Locate the cell with the specified text and output its (X, Y) center coordinate. 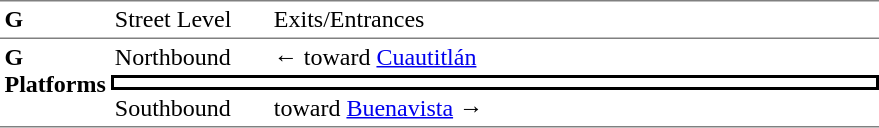
← toward Cuautitlán (574, 57)
Exits/Entrances (574, 19)
Northbound (190, 57)
Street Level (190, 19)
GPlatforms (55, 83)
toward Buenavista → (574, 109)
Southbound (190, 109)
G (55, 19)
